Pinpoint the cell where the given text exists, returning its [X, Y] midpoint coordinate. 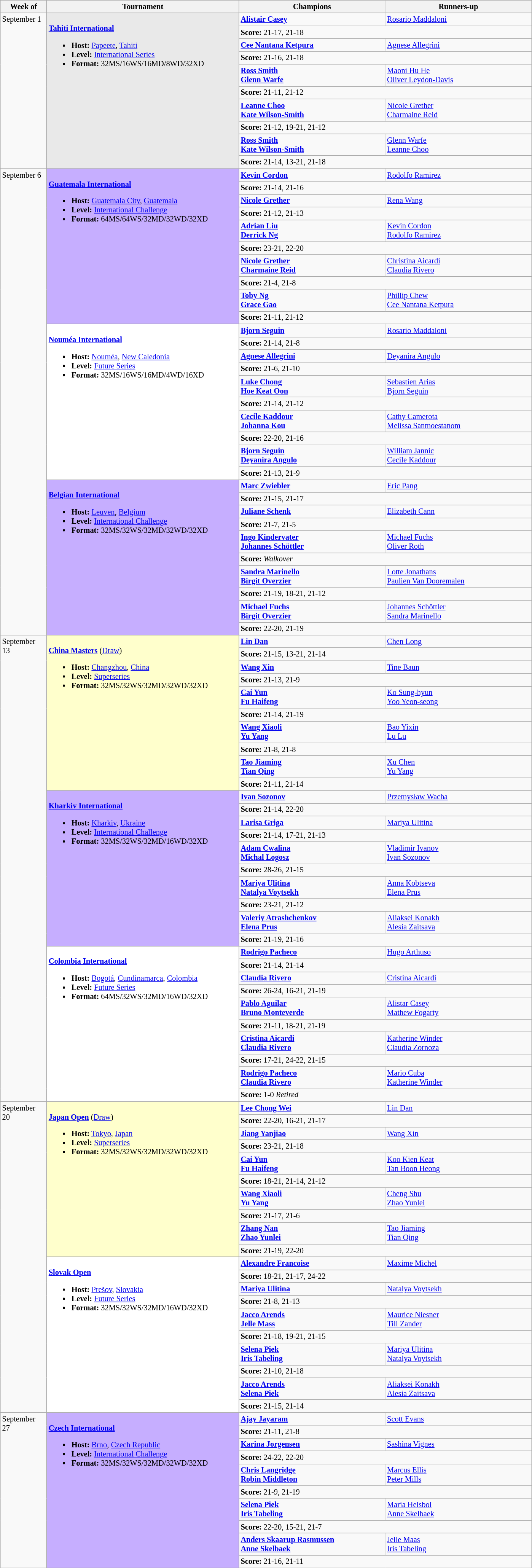
Tournament [143, 6]
Przemysław Wacha [458, 797]
Score: 21-8, 21-8 [385, 749]
Score: 21-6, 21-10 [385, 369]
Ross Smith Glenn Warfe [312, 75]
Slovak OpenHost: Prešov, SlovakiaLevel: Future SeriesFormat: 32MS/32WS/32MD/16WD/32XD [143, 1334]
Cristina Aicardi Claudia Rivero [312, 1043]
Score: 21-8, 21-13 [385, 1302]
Score: Walkover [385, 559]
Colombia InternationalHost: Bogotá, Cundinamarca, ColombiaLevel: Future SeriesFormat: 64MS/32WS/32MD/16WD/32XD [143, 1024]
Maoni Hu He Oliver Leydon-Davis [458, 75]
Ingo Kindervater Johannes Schöttler [312, 542]
Score: 21-14, 21-19 [385, 715]
Champions [312, 6]
Score: 22-20, 16-21, 21-17 [385, 1121]
Tahiti InternationalHost: Papeete, TahitiLevel: International SeriesFormat: 32MS/16WS/16MD/8WD/32XD [143, 91]
Week of [24, 6]
September 6 [24, 402]
Score: 21-19, 18-21, 21-12 [385, 594]
Score: 21-12, 19-21, 21-12 [385, 127]
September 20 [24, 1257]
Score: 23-21, 21-18 [385, 1146]
Cheng Shu Zhao Yunlei [458, 1198]
Score: 23-21, 22-20 [385, 248]
Natalya Voytsekh [458, 1289]
Score: 22-20, 21-19 [385, 629]
Glenn Warfe Leanne Choo [458, 145]
Kevin Cordon [312, 175]
Nouméa InternationalHost: Nouméa, New CaledoniaLevel: Future SeriesFormat: 32MS/16WS/16MD/4WD/16XD [143, 402]
Sandra Marinello Birgit Overzier [312, 577]
Score: 21-15, 21-17 [385, 499]
China Masters (Draw)Host: Changzhou, ChinaLevel: SuperseriesFormat: 32MS/32WS/32MD/32WD/32XD [143, 712]
Score: 21-14, 21-12 [385, 403]
Score: 21-18, 19-21, 21-15 [385, 1337]
Belgian InternationalHost: Leuven, BelgiumLevel: International ChallengeFormat: 32MS/32WS/32MD/32WD/32XD [143, 557]
Leanne Choo Kate Wilson-Smith [312, 110]
Cecile Kaddour Johanna Kou [312, 421]
Jiang Yanjiao [312, 1133]
Score: 21-11, 21-14 [385, 784]
Lotte Jonathans Paulien Van Dooremalen [458, 577]
Alistar Casey Mathew Fogarty [458, 1008]
Valeriy Atrashchenkov Elena Prus [312, 922]
Score: 21-10, 21-18 [385, 1371]
Adrian Liu Derrick Ng [312, 231]
Score: 21-17, 21-18 [385, 32]
Score: 21-4, 21-8 [385, 283]
Mario Cuba Katherine Winder [458, 1078]
Score: 21-12, 21-13 [385, 214]
Score: 21-16, 21-18 [385, 58]
Score: 1-0 Retired [385, 1095]
Score: 22-20, 15-21, 21-7 [385, 1527]
Kharkiv InternationalHost: Kharkiv, UkraineLevel: International ChallengeFormat: 32MS/32WS/32MD/16WD/32XD [143, 868]
Score: 26-24, 16-21, 21-19 [385, 991]
Score: 21-16, 21-11 [385, 1562]
Alexandre Francoise [312, 1263]
Maria Helsbol Anne Skelbaek [458, 1509]
Marcus Ellis Peter Mills [458, 1475]
Anna Kobtseva Elena Prus [458, 888]
Johannes Schöttler Sandra Marinello [458, 611]
Rodrigo Pacheco [312, 952]
Alistair Casey [312, 19]
September 27 [24, 1490]
Adam Cwalina Michal Logosz [312, 853]
Juliane Schenk [312, 512]
Jacco Arends Jelle Mass [312, 1319]
Luke Chong Hoe Keat Oon [312, 386]
William Jannic Cecile Kaddour [458, 456]
Bjorn Seguin Deyanira Angulo [312, 456]
Score: 21-7, 21-5 [385, 524]
Guatemala InternationalHost: Guatemala City, GuatemalaLevel: International ChallengeFormat: 64MS/64WS/32MD/32WD/32XD [143, 247]
Maurice Niesner Till Zander [458, 1319]
Zhang Nan Zhao Yunlei [312, 1233]
Pablo Aguilar Bruno Monteverde [312, 1008]
Nicole Grether [312, 201]
Cee Nantana Ketpura [312, 45]
Score: 21-19, 22-20 [385, 1251]
Cathy Camerota Melissa Sanmoestanom [458, 421]
Hugo Arthuso [458, 952]
Bjorn Seguin [312, 330]
Score: 21-14, 21-14 [385, 965]
Rena Wang [458, 201]
Cristina Aicardi [458, 978]
Larisa Griga [312, 822]
Toby Ng Grace Gao [312, 300]
Score: 28-26, 21-15 [385, 870]
Score: 18-21, 21-17, 24-22 [385, 1276]
Chris Langridge Robin Middleton [312, 1475]
Sebastien Arias Bjorn Seguin [458, 386]
Ko Sung-hyun Yoo Yeon-seong [458, 697]
Score: 22-20, 21-16 [385, 438]
Anders Skaarup Rasmussen Anne Skelbaek [312, 1544]
Score: 21-14, 22-20 [385, 809]
Score: 21-15, 21-14 [385, 1406]
Czech InternationalHost: Brno, Czech RepublicLevel: International ChallengeFormat: 32MS/32WS/32MD/32WD/32XD [143, 1490]
Japan Open (Draw)Host: Tokyo, JapanLevel: SuperseriesFormat: 32MS/32WS/32MD/32WD/32XD [143, 1179]
Runners-up [458, 6]
Score: 18-21, 21-14, 21-12 [385, 1181]
Score: 21-14, 17-21, 21-13 [385, 835]
September 13 [24, 868]
Sashina Vignes [458, 1444]
Christina Aicardi Claudia Rivero [458, 265]
Scott Evans [458, 1419]
Score: 21-14, 21-16 [385, 188]
Score: 17-21, 24-22, 21-15 [385, 1060]
Tine Baun [458, 667]
Score: 21-14, 13-21, 21-18 [385, 162]
Kevin Cordon Rodolfo Ramirez [458, 231]
Deyanira Angulo [458, 356]
Koo Kien Keat Tan Boon Heong [458, 1164]
Score: 21-17, 21-6 [385, 1216]
Score: 21-14, 21-8 [385, 343]
Marc Zwiebler [312, 486]
Score: 21-19, 21-16 [385, 940]
Michael Fuchs Birgit Overzier [312, 611]
Score: 23-21, 21-12 [385, 905]
Michael Fuchs Oliver Roth [458, 542]
Rodolfo Ramirez [458, 175]
Eric Pang [458, 486]
Score: 21-15, 13-21, 21-14 [385, 654]
Jacco Arends Selena Piek [312, 1389]
Jelle Maas Iris Tabeling [458, 1544]
Score: 24-22, 22-20 [385, 1457]
Karina Jorgensen [312, 1444]
Ivan Sozonov [312, 797]
Ajay Jayaram [312, 1419]
Score: 21-11, 18-21, 21-19 [385, 1026]
Maxime Michel [458, 1263]
Katherine Winder Claudia Zornoza [458, 1043]
Ross Smith Kate Wilson-Smith [312, 145]
September 1 [24, 91]
Claudia Rivero [312, 978]
Phillip Chew Cee Nantana Ketpura [458, 300]
Score: 21-11, 21-8 [385, 1432]
Elizabeth Cann [458, 512]
Score: 21-9, 21-19 [385, 1492]
Vladimir Ivanov Ivan Sozonov [458, 853]
Rodrigo Pacheco Claudia Rivero [312, 1078]
Chen Long [458, 641]
Bao Yixin Lu Lu [458, 732]
Xu Chen Yu Yang [458, 767]
Lee Chong Wei [312, 1108]
